Extract the (x, y) coordinate from the center of the cell holding the provided text.  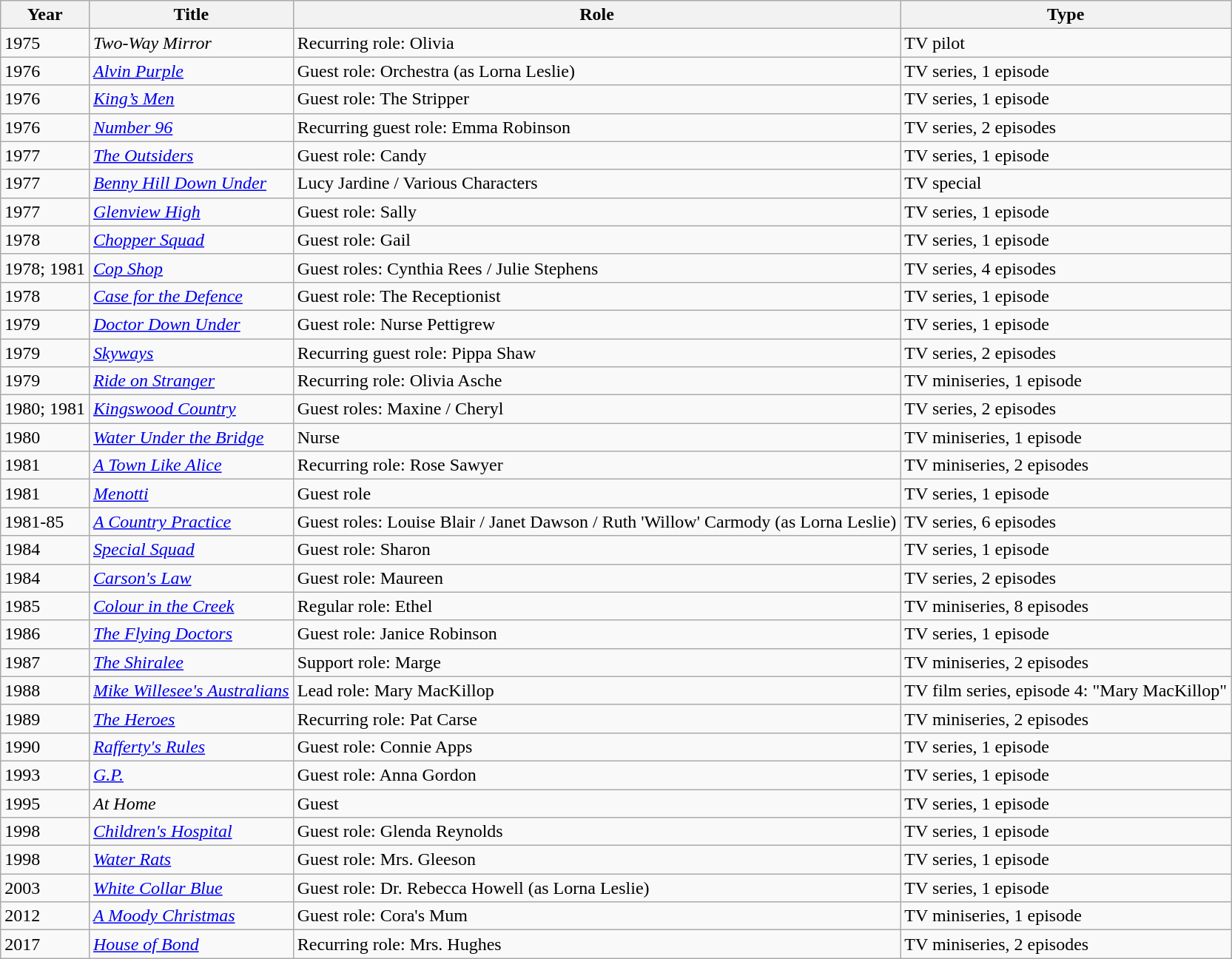
Cop Shop (191, 268)
Recurring role: Mrs. Hughes (596, 944)
1980; 1981 (45, 409)
Role (596, 15)
Ride on Stranger (191, 381)
Guest role (596, 494)
Guest role: Connie Apps (596, 747)
1980 (45, 437)
Water Rats (191, 860)
G.P. (191, 775)
Guest role: Dr. Rebecca Howell (as Lorna Leslie) (596, 888)
TV pilot (1066, 43)
Guest role: Candy (596, 155)
At Home (191, 803)
1995 (45, 803)
Guest role: Gail (596, 240)
Guest role: Anna Gordon (596, 775)
The Outsiders (191, 155)
TV special (1066, 184)
Colour in the Creek (191, 606)
TV series, 4 episodes (1066, 268)
Guest role: Glenda Reynolds (596, 832)
Title (191, 15)
Support role: Marge (596, 662)
Children's Hospital (191, 832)
Special Squad (191, 550)
Lucy Jardine / Various Characters (596, 184)
Recurring role: Rose Sawyer (596, 465)
Kingswood Country (191, 409)
Case for the Defence (191, 296)
Guest roles: Louise Blair / Janet Dawson / Ruth 'Willow' Carmody (as Lorna Leslie) (596, 522)
TV series, 6 episodes (1066, 522)
1975 (45, 43)
House of Bond (191, 944)
Guest role: Cora's Mum (596, 916)
TV miniseries, 8 episodes (1066, 606)
A Country Practice (191, 522)
Guest roles: Cynthia Rees / Julie Stephens (596, 268)
Guest role: Sally (596, 212)
A Town Like Alice (191, 465)
Guest role: The Receptionist (596, 296)
Carson's Law (191, 578)
Chopper Squad (191, 240)
Recurring role: Olivia Asche (596, 381)
Two-Way Mirror (191, 43)
1981-85 (45, 522)
1990 (45, 747)
Doctor Down Under (191, 324)
1978; 1981 (45, 268)
1989 (45, 719)
Guest role: Orchestra (as Lorna Leslie) (596, 71)
A Moody Christmas (191, 916)
Skyways (191, 353)
1985 (45, 606)
Water Under the Bridge (191, 437)
Number 96 (191, 127)
Benny Hill Down Under (191, 184)
White Collar Blue (191, 888)
Lead role: Mary MacKillop (596, 690)
Rafferty's Rules (191, 747)
Guest role: Nurse Pettigrew (596, 324)
Guest role: Mrs. Gleeson (596, 860)
1993 (45, 775)
Guest (596, 803)
TV film series, episode 4: "Mary MacKillop" (1066, 690)
King’s Men (191, 99)
Recurring role: Olivia (596, 43)
The Shiralee (191, 662)
Guest role: Maureen (596, 578)
Regular role: Ethel (596, 606)
Mike Willesee's Australians (191, 690)
1987 (45, 662)
2003 (45, 888)
Year (45, 15)
Guest role: The Stripper (596, 99)
The Flying Doctors (191, 634)
Menotti (191, 494)
The Heroes (191, 719)
Nurse (596, 437)
Guest role: Sharon (596, 550)
Glenview High (191, 212)
Guest roles: Maxine / Cheryl (596, 409)
2017 (45, 944)
1986 (45, 634)
Recurring guest role: Emma Robinson (596, 127)
Recurring role: Pat Carse (596, 719)
1988 (45, 690)
2012 (45, 916)
Type (1066, 15)
Guest role: Janice Robinson (596, 634)
Alvin Purple (191, 71)
Recurring guest role: Pippa Shaw (596, 353)
